Output the [X, Y] coordinate of the center of the cell containing the given text.  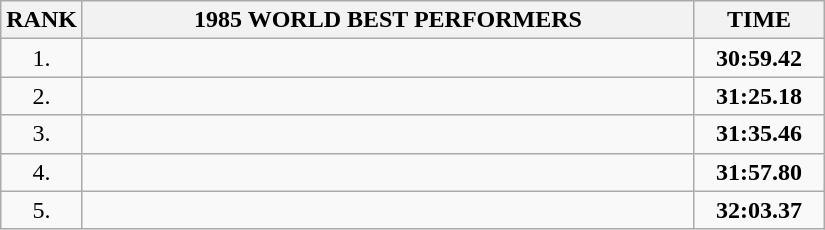
1. [42, 58]
31:35.46 [760, 134]
3. [42, 134]
5. [42, 210]
31:25.18 [760, 96]
4. [42, 172]
31:57.80 [760, 172]
30:59.42 [760, 58]
32:03.37 [760, 210]
1985 WORLD BEST PERFORMERS [388, 20]
TIME [760, 20]
2. [42, 96]
RANK [42, 20]
